Output the [x, y] coordinate of the center of the cell containing the given text.  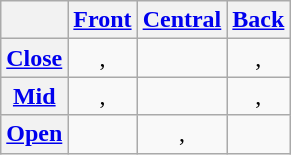
Open [34, 134]
Back [258, 20]
Central [182, 20]
Close [34, 58]
Mid [34, 96]
Front [102, 20]
